Return [x, y] of the center of cell containing provided text 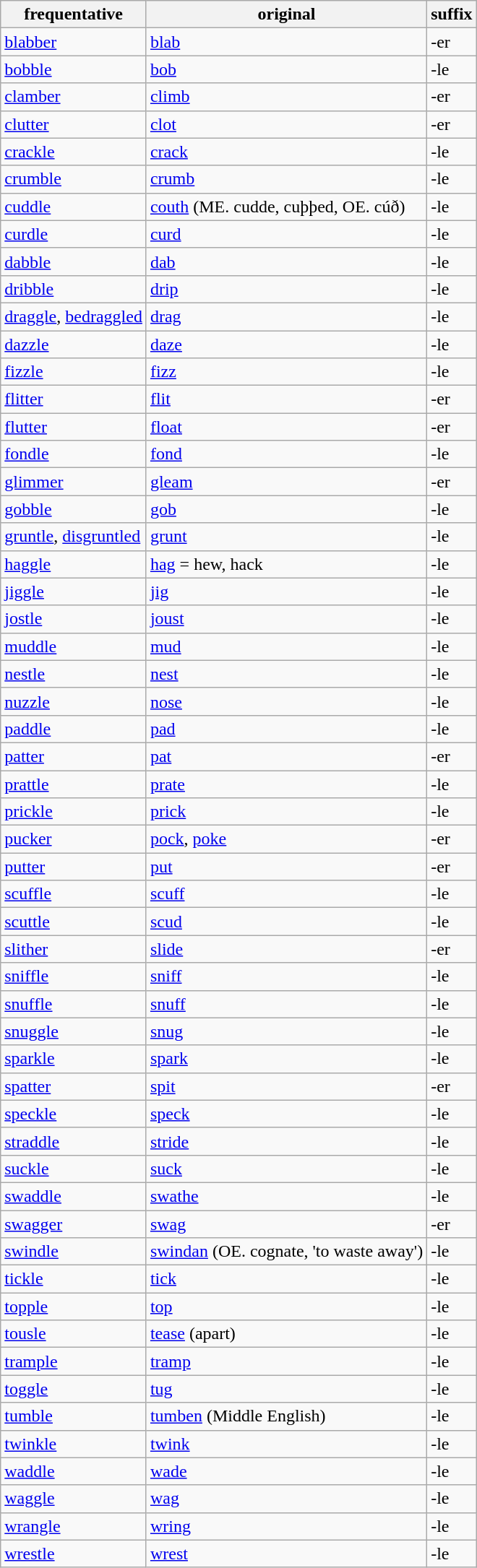
gob [286, 509]
gruntle, disgruntled [74, 537]
pucker [74, 839]
tousle [74, 1334]
toggle [74, 1389]
wrangle [74, 1526]
jiggle [74, 592]
sniff [286, 976]
bobble [74, 69]
flutter [74, 427]
crack [286, 152]
wade [286, 1471]
snuggle [74, 1031]
curd [286, 234]
blabber [74, 42]
jostle [74, 619]
nestle [74, 674]
swathe [286, 1196]
waddle [74, 1471]
trample [74, 1361]
speckle [74, 1114]
scuff [286, 894]
crumb [286, 179]
daze [286, 345]
jig [286, 592]
joust [286, 619]
tug [286, 1389]
gobble [74, 509]
nose [286, 701]
stride [286, 1141]
sniffle [74, 976]
putter [74, 867]
frequentative [74, 14]
tick [286, 1279]
clamber [74, 97]
clutter [74, 124]
muddle [74, 646]
top [286, 1307]
suckle [74, 1169]
twink [286, 1444]
waggle [74, 1499]
original [286, 14]
curdle [74, 234]
crackle [74, 152]
fizzle [74, 372]
patter [74, 756]
cuddle [74, 207]
prattle [74, 784]
sparkle [74, 1059]
spatter [74, 1086]
straddle [74, 1141]
wring [286, 1526]
haggle [74, 564]
swaddle [74, 1196]
flit [286, 399]
slide [286, 949]
prate [286, 784]
dabble [74, 261]
climb [286, 97]
gleam [286, 482]
tramp [286, 1361]
scuffle [74, 894]
prickle [74, 812]
swindle [74, 1252]
tumble [74, 1416]
glimmer [74, 482]
slither [74, 949]
wrest [286, 1554]
draggle, bedraggled [74, 316]
fondle [74, 454]
scuttle [74, 922]
speck [286, 1114]
snuff [286, 1004]
swindan (OE. cognate, 'to waste away') [286, 1252]
bob [286, 69]
pat [286, 756]
fond [286, 454]
suck [286, 1169]
wag [286, 1499]
drag [286, 316]
couth (ME. cudde, cuþþed, OE. cúð) [286, 207]
flitter [74, 399]
float [286, 427]
dazzle [74, 345]
pad [286, 729]
paddle [74, 729]
swag [286, 1224]
twinkle [74, 1444]
tickle [74, 1279]
mud [286, 646]
spit [286, 1086]
nuzzle [74, 701]
pock, poke [286, 839]
wrestle [74, 1554]
grunt [286, 537]
spark [286, 1059]
snug [286, 1031]
swagger [74, 1224]
suffix [452, 14]
put [286, 867]
dribble [74, 289]
hag = hew, hack [286, 564]
crumble [74, 179]
snuffle [74, 1004]
scud [286, 922]
tease (apart) [286, 1334]
fizz [286, 372]
blab [286, 42]
dab [286, 261]
clot [286, 124]
nest [286, 674]
topple [74, 1307]
tumben (Middle English) [286, 1416]
prick [286, 812]
drip [286, 289]
